Return the (x, y) coordinate for the center point of the cell that contains the specified text.  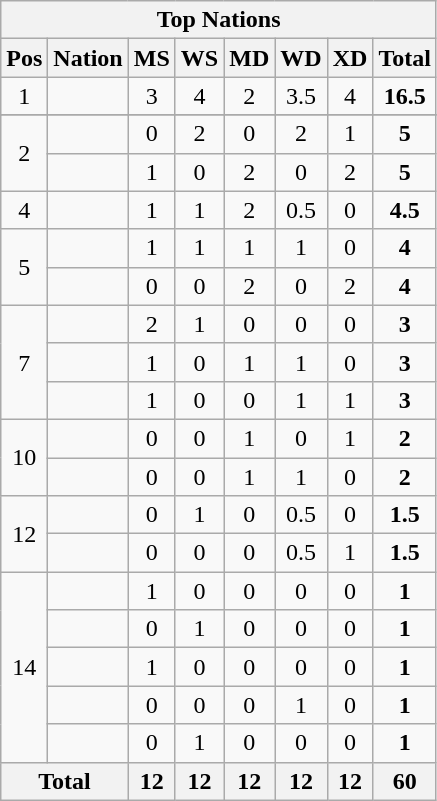
Top Nations (219, 20)
10 (24, 457)
16.5 (405, 96)
WS (199, 58)
XD (350, 58)
7 (24, 362)
14 (24, 667)
WD (301, 58)
Nation (88, 58)
MS (152, 58)
MD (250, 58)
4.5 (405, 210)
60 (405, 781)
3.5 (301, 96)
Pos (24, 58)
